Search for the cell housing the specified text and yield its [X, Y] center coordinate. 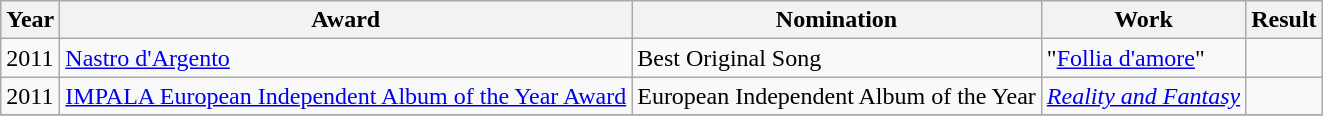
Year [30, 20]
Reality and Fantasy [1143, 96]
Work [1143, 20]
Award [346, 20]
IMPALA European Independent Album of the Year Award [346, 96]
Result [1284, 20]
"Follia d'amore" [1143, 58]
Best Original Song [837, 58]
European Independent Album of the Year [837, 96]
Nomination [837, 20]
Nastro d'Argento [346, 58]
